For the text-containing cell, return its midpoint in (x, y) coordinate format. 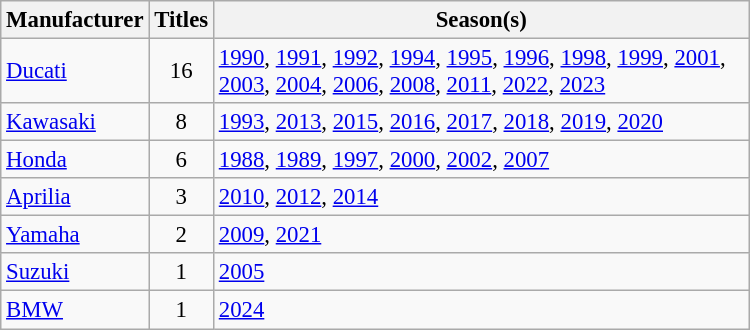
3 (182, 197)
Yamaha (75, 235)
Manufacturer (75, 20)
Suzuki (75, 273)
6 (182, 160)
2005 (481, 273)
2009, 2021 (481, 235)
1993, 2013, 2015, 2016, 2017, 2018, 2019, 2020 (481, 122)
Kawasaki (75, 122)
16 (182, 72)
8 (182, 122)
Season(s) (481, 20)
Aprilia (75, 197)
1988, 1989, 1997, 2000, 2002, 2007 (481, 160)
BMW (75, 310)
2024 (481, 310)
Honda (75, 160)
1990, 1991, 1992, 1994, 1995, 1996, 1998, 1999, 2001, 2003, 2004, 2006, 2008, 2011, 2022, 2023 (481, 72)
2010, 2012, 2014 (481, 197)
Titles (182, 20)
Ducati (75, 72)
2 (182, 235)
